Detect which cell encompasses the target text, then output its [x, y] center coordinate. 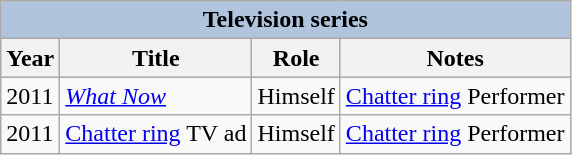
What Now [156, 96]
Television series [286, 20]
Role [296, 58]
Chatter ring TV ad [156, 134]
Notes [455, 58]
Title [156, 58]
Year [30, 58]
